Detect which cell encompasses the target text, then output its (X, Y) center coordinate. 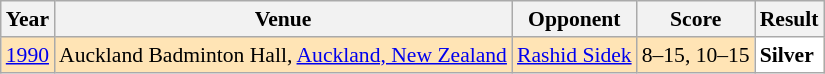
Auckland Badminton Hall, Auckland, New Zealand (283, 55)
Year (28, 19)
Opponent (574, 19)
8–15, 10–15 (696, 55)
1990 (28, 55)
Silver (790, 55)
Score (696, 19)
Rashid Sidek (574, 55)
Result (790, 19)
Venue (283, 19)
